Scan for the cell matching the given text and deliver its [X, Y] coordinate at center. 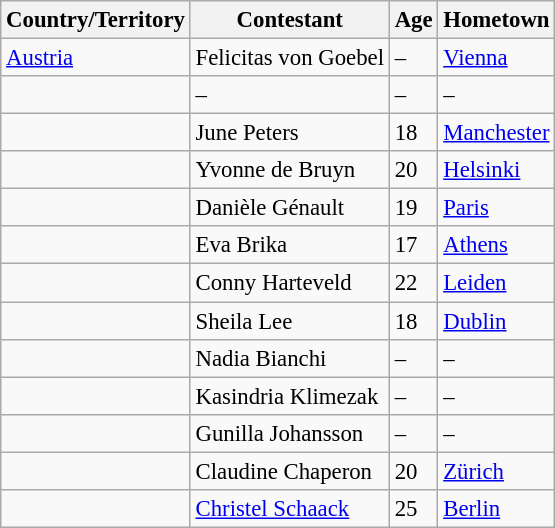
25 [414, 509]
Manchester [496, 133]
Dublin [496, 321]
Athens [496, 245]
Felicitas von Goebel [290, 58]
Conny Harteveld [290, 283]
Country/Territory [96, 20]
Claudine Chaperon [290, 471]
Nadia Bianchi [290, 358]
Age [414, 20]
Helsinki [496, 170]
22 [414, 283]
Danièle Génault [290, 208]
Yvonne de Bruyn [290, 170]
Vienna [496, 58]
June Peters [290, 133]
Sheila Lee [290, 321]
Austria [96, 58]
Hometown [496, 20]
19 [414, 208]
Zürich [496, 471]
Christel Schaack [290, 509]
Paris [496, 208]
Berlin [496, 509]
Contestant [290, 20]
17 [414, 245]
Leiden [496, 283]
Kasindria Klimezak [290, 396]
Eva Brika [290, 245]
Gunilla Johansson [290, 433]
